Locate the cell with the specified text and output its [x, y] center coordinate. 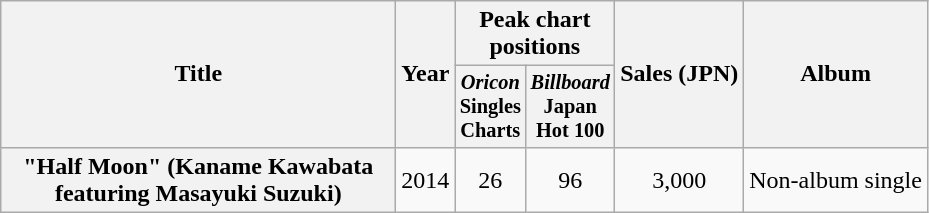
Year [426, 74]
Non-album single [836, 180]
Title [198, 74]
2014 [426, 180]
Album [836, 74]
Sales (JPN) [680, 74]
"Half Moon" (Kaname Kawabata featuring Masayuki Suzuki) [198, 180]
Billboard Japan Hot 100 [570, 107]
Peak chart positions [535, 34]
3,000 [680, 180]
96 [570, 180]
Oricon Singles Charts [490, 107]
26 [490, 180]
